Determine the (x, y) coordinate at the center of the cell enclosing the given text.  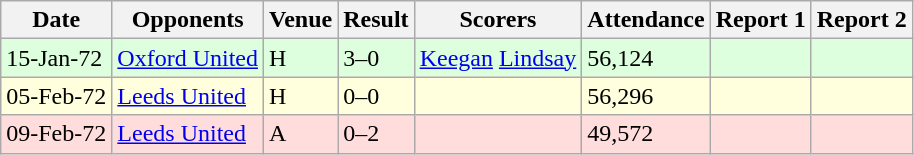
49,572 (646, 134)
15-Jan-72 (56, 58)
0–0 (376, 96)
Attendance (646, 20)
Opponents (188, 20)
Date (56, 20)
Venue (301, 20)
Scorers (498, 20)
Report 2 (862, 20)
A (301, 134)
Keegan Lindsay (498, 58)
Result (376, 20)
0–2 (376, 134)
56,296 (646, 96)
3–0 (376, 58)
56,124 (646, 58)
Report 1 (760, 20)
Oxford United (188, 58)
05-Feb-72 (56, 96)
09-Feb-72 (56, 134)
